Pinpoint the cell where the given text exists, returning its (x, y) midpoint coordinate. 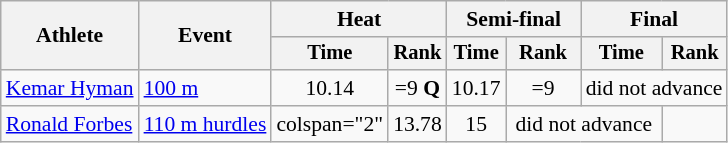
110 m hurdles (206, 124)
Kemar Hyman (70, 88)
=9 (544, 88)
colspan="2" (330, 124)
Event (206, 36)
10.14 (330, 88)
Heat (358, 19)
=9 Q (418, 88)
10.17 (476, 88)
13.78 (418, 124)
15 (476, 124)
Final (654, 19)
Athlete (70, 36)
Ronald Forbes (70, 124)
100 m (206, 88)
Semi-final (514, 19)
